Search for the cell housing the specified text and yield its [X, Y] center coordinate. 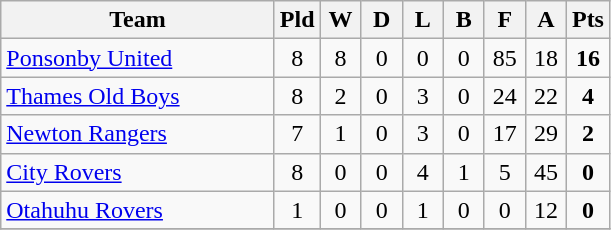
B [464, 20]
Thames Old Boys [138, 96]
Team [138, 20]
18 [546, 58]
Otahuhu Rovers [138, 210]
12 [546, 210]
L [422, 20]
Pld [297, 20]
7 [297, 134]
W [340, 20]
45 [546, 172]
City Rovers [138, 172]
24 [504, 96]
17 [504, 134]
Pts [588, 20]
22 [546, 96]
F [504, 20]
16 [588, 58]
85 [504, 58]
Ponsonby United [138, 58]
A [546, 20]
5 [504, 172]
D [382, 20]
29 [546, 134]
Newton Rangers [138, 134]
